Detect which cell encompasses the target text, then output its (X, Y) center coordinate. 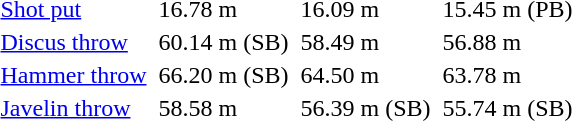
60.14 m (SB) (224, 42)
64.50 m (366, 75)
66.20 m (SB) (224, 75)
58.49 m (366, 42)
